Extract the [X, Y] coordinate from the center of the cell holding the provided text.  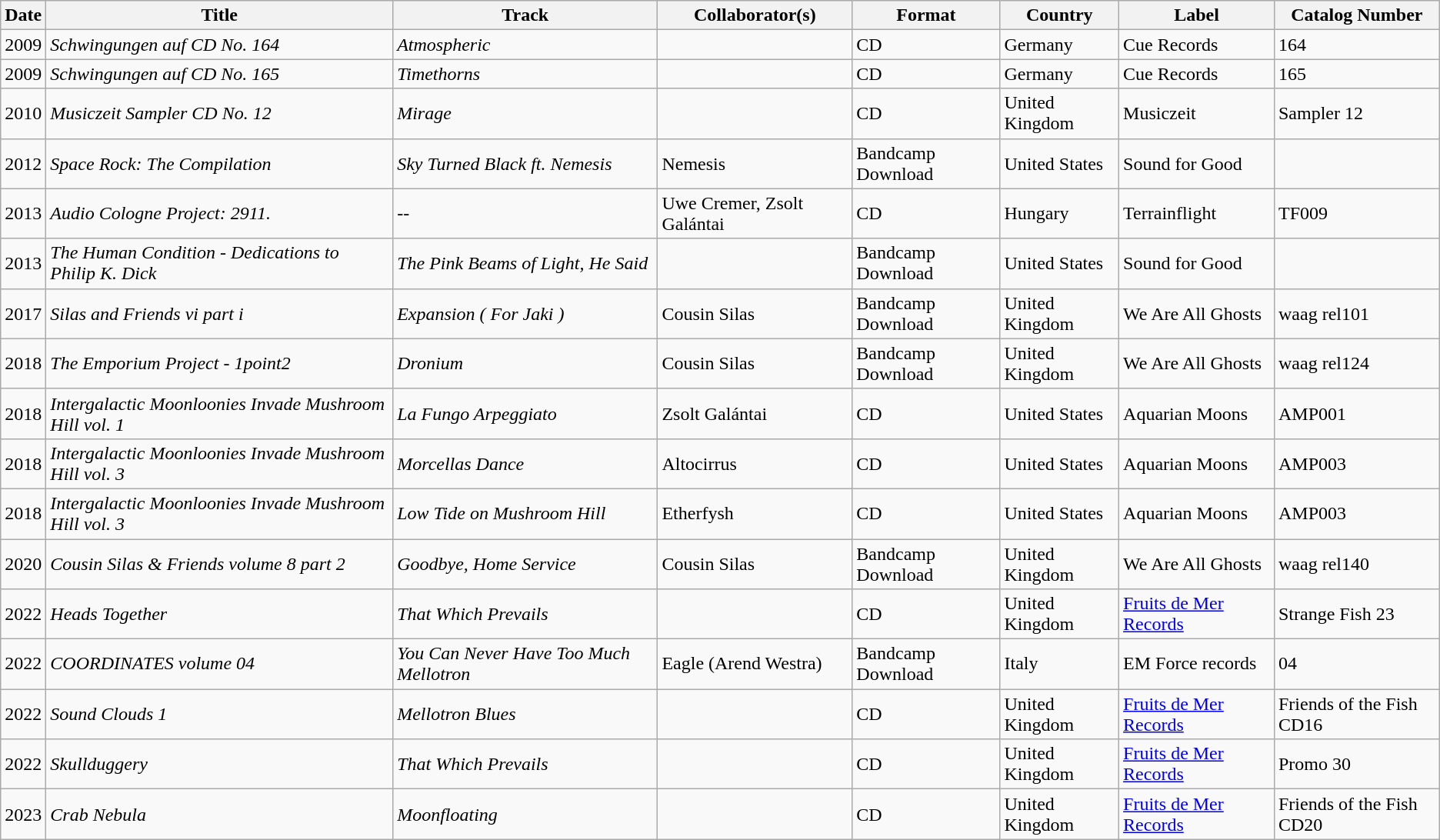
TF009 [1357, 214]
2023 [23, 814]
Mirage [525, 114]
The Pink Beams of Light, He Said [525, 263]
Dronium [525, 363]
waag rel124 [1357, 363]
Silas and Friends vi part i [220, 314]
Sampler 12 [1357, 114]
Skullduggery [220, 765]
The Emporium Project - 1point2 [220, 363]
2017 [23, 314]
Heads Together [220, 614]
Mellotron Blues [525, 714]
Goodbye, Home Service [525, 563]
2012 [23, 163]
Morcellas Dance [525, 463]
Label [1197, 15]
Schwingungen auf CD No. 165 [220, 74]
Date [23, 15]
Atmospheric [525, 45]
Timethorns [525, 74]
Musiczeit [1197, 114]
Uwe Cremer, Zsolt Galántai [755, 214]
AMP001 [1357, 414]
Collaborator(s) [755, 15]
Track [525, 15]
Cousin Silas & Friends volume 8 part 2 [220, 563]
Promo 30 [1357, 765]
Altocirrus [755, 463]
Terrainflight [1197, 214]
Catalog Number [1357, 15]
EM Force records [1197, 665]
Strange Fish 23 [1357, 614]
Musiczeit Sampler CD No. 12 [220, 114]
Friends of the Fish CD16 [1357, 714]
2020 [23, 563]
Friends of the Fish CD20 [1357, 814]
Crab Nebula [220, 814]
-- [525, 214]
Etherfysh [755, 514]
04 [1357, 665]
Eagle (Arend Westra) [755, 665]
Title [220, 15]
Expansion ( For Jaki ) [525, 314]
Intergalactic Moonloonies Invade Mushroom Hill vol. 1 [220, 414]
2010 [23, 114]
COORDINATES volume 04 [220, 665]
Sky Turned Black ft. Nemesis [525, 163]
Italy [1060, 665]
waag rel140 [1357, 563]
Moonfloating [525, 814]
Format [926, 15]
Sound Clouds 1 [220, 714]
Schwingungen auf CD No. 164 [220, 45]
Hungary [1060, 214]
La Fungo Arpeggiato [525, 414]
Low Tide on Mushroom Hill [525, 514]
Audio Cologne Project: 2911. [220, 214]
waag rel101 [1357, 314]
Nemesis [755, 163]
You Can Never Have Too Much Mellotron [525, 665]
Space Rock: The Compilation [220, 163]
165 [1357, 74]
Zsolt Galántai [755, 414]
164 [1357, 45]
The Human Condition - Dedications to Philip K. Dick [220, 263]
Country [1060, 15]
